Extract the (x, y) coordinate from the center of the cell holding the provided text.  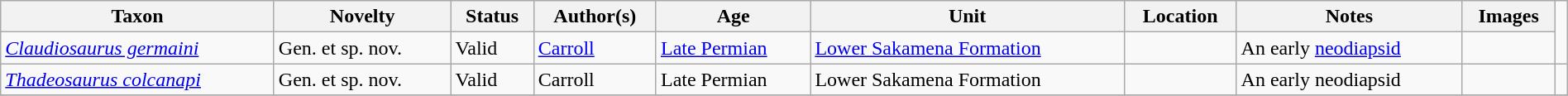
Author(s) (595, 17)
Status (492, 17)
Taxon (137, 17)
Images (1508, 17)
Age (733, 17)
Location (1180, 17)
Unit (968, 17)
Thadeosaurus colcanapi (137, 79)
Claudiosaurus germaini (137, 48)
Novelty (362, 17)
Notes (1350, 17)
